Identify which cell holds the provided text, then report its (X, Y) central coordinate. 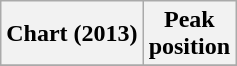
Chart (2013) (72, 34)
Peakposition (189, 34)
